Scan for the cell matching the given text and deliver its [X, Y] coordinate at center. 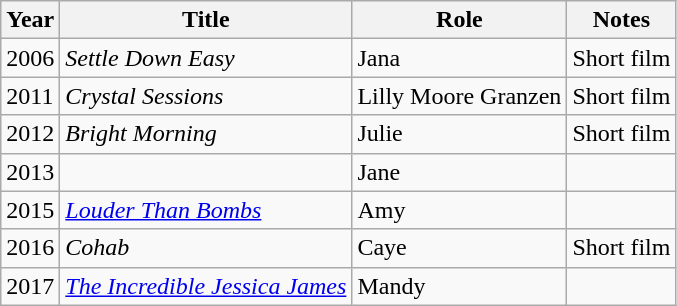
Role [460, 20]
Cohab [206, 248]
2017 [30, 286]
2006 [30, 58]
Bright Morning [206, 134]
Caye [460, 248]
The Incredible Jessica James [206, 286]
Jane [460, 172]
Mandy [460, 286]
Louder Than Bombs [206, 210]
2013 [30, 172]
Lilly Moore Granzen [460, 96]
Year [30, 20]
Amy [460, 210]
2015 [30, 210]
Jana [460, 58]
Settle Down Easy [206, 58]
2012 [30, 134]
Julie [460, 134]
Notes [622, 20]
Crystal Sessions [206, 96]
2016 [30, 248]
Title [206, 20]
2011 [30, 96]
